Locate the cell with the specified text and output its [x, y] center coordinate. 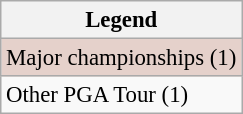
Major championships (1) [122, 58]
Other PGA Tour (1) [122, 95]
Legend [122, 20]
